Scan for the cell matching the given text and deliver its [X, Y] coordinate at center. 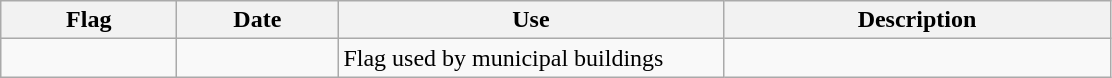
Use [531, 20]
Flag used by municipal buildings [531, 58]
Description [917, 20]
Date [258, 20]
Flag [89, 20]
